Search for the cell housing the specified text and yield its [x, y] center coordinate. 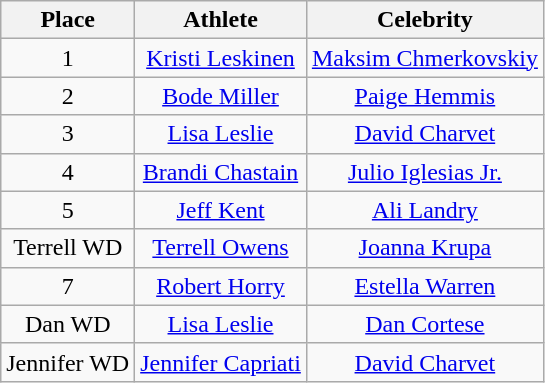
Robert Horry [221, 286]
Dan WD [68, 324]
Joanna Krupa [424, 248]
Brandi Chastain [221, 172]
Kristi Leskinen [221, 58]
Place [68, 20]
Dan Cortese [424, 324]
Terrell Owens [221, 248]
Celebrity [424, 20]
Terrell WD [68, 248]
2 [68, 96]
1 [68, 58]
Jennifer Capriati [221, 362]
Ali Landry [424, 210]
4 [68, 172]
Bode Miller [221, 96]
3 [68, 134]
7 [68, 286]
Athlete [221, 20]
5 [68, 210]
Julio Iglesias Jr. [424, 172]
Maksim Chmerkovskiy [424, 58]
Paige Hemmis [424, 96]
Estella Warren [424, 286]
Jennifer WD [68, 362]
Jeff Kent [221, 210]
